Return the (X, Y) coordinate for the center point of the cell that contains the specified text.  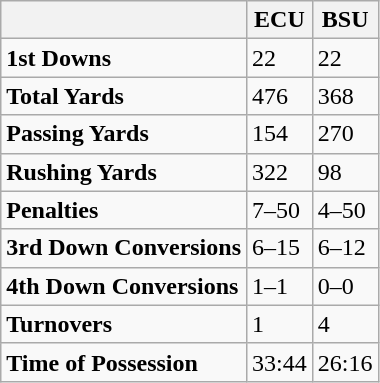
4th Down Conversions (124, 286)
3rd Down Conversions (124, 248)
6–15 (280, 248)
26:16 (345, 362)
Passing Yards (124, 134)
4–50 (345, 210)
ECU (280, 20)
98 (345, 172)
322 (280, 172)
Rushing Yards (124, 172)
1st Downs (124, 58)
Turnovers (124, 324)
154 (280, 134)
1–1 (280, 286)
7–50 (280, 210)
4 (345, 324)
476 (280, 96)
Time of Possession (124, 362)
BSU (345, 20)
0–0 (345, 286)
368 (345, 96)
Penalties (124, 210)
6–12 (345, 248)
33:44 (280, 362)
Total Yards (124, 96)
1 (280, 324)
270 (345, 134)
